Capture the cell that displays the provided text and extract its [x, y] central coordinate. 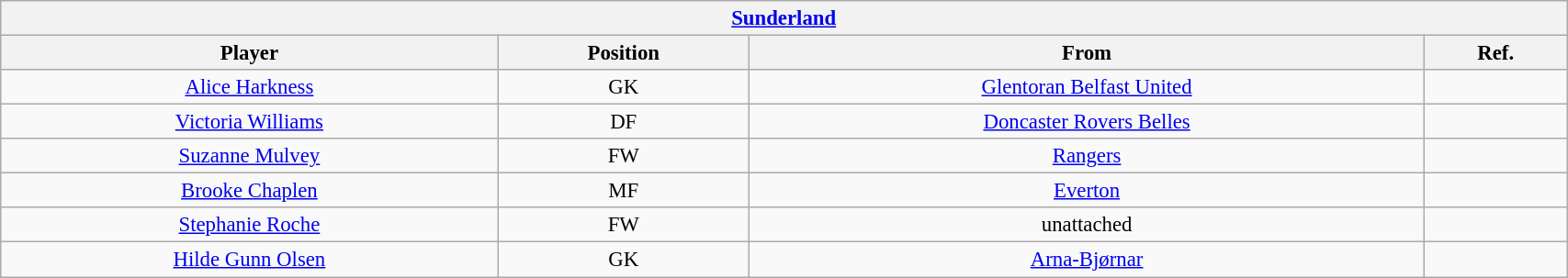
DF [623, 122]
Ref. [1495, 53]
unattached [1086, 225]
Stephanie Roche [250, 225]
Rangers [1086, 156]
Everton [1086, 191]
Suzanne Mulvey [250, 156]
Hilde Gunn Olsen [250, 260]
Player [250, 53]
Position [623, 53]
MF [623, 191]
Victoria Williams [250, 122]
Glentoran Belfast United [1086, 87]
Brooke Chaplen [250, 191]
Sunderland [784, 18]
Alice Harkness [250, 87]
Arna-Bjørnar [1086, 260]
Doncaster Rovers Belles [1086, 122]
From [1086, 53]
